Pinpoint the cell where the given text exists, returning its (x, y) midpoint coordinate. 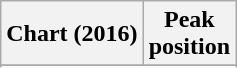
Chart (2016) (72, 34)
Peak position (189, 34)
